Scan for the cell matching the given text and deliver its [X, Y] coordinate at center. 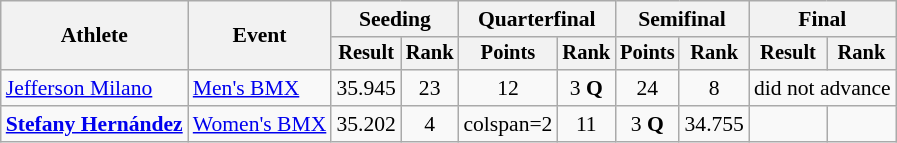
35.945 [366, 88]
Event [260, 36]
Quarterfinal [536, 19]
34.755 [714, 124]
Jefferson Milano [94, 88]
did not advance [822, 88]
Women's BMX [260, 124]
Men's BMX [260, 88]
23 [430, 88]
Athlete [94, 36]
Stefany Hernández [94, 124]
11 [586, 124]
35.202 [366, 124]
Seeding [394, 19]
24 [647, 88]
8 [714, 88]
Final [822, 19]
Semifinal [682, 19]
colspan=2 [508, 124]
12 [508, 88]
4 [430, 124]
